Return the [x, y] coordinate for the center point of the cell that contains the specified text.  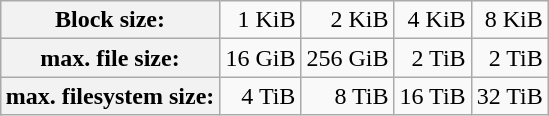
Block size: [110, 20]
256 GiB [348, 58]
1 KiB [260, 20]
16 GiB [260, 58]
4 KiB [432, 20]
max. file size: [110, 58]
8 KiB [510, 20]
16 TiB [432, 96]
4 TiB [260, 96]
8 TiB [348, 96]
32 TiB [510, 96]
2 KiB [348, 20]
max. filesystem size: [110, 96]
